Provide the [x, y] coordinate of the cell's center where the given text is located.  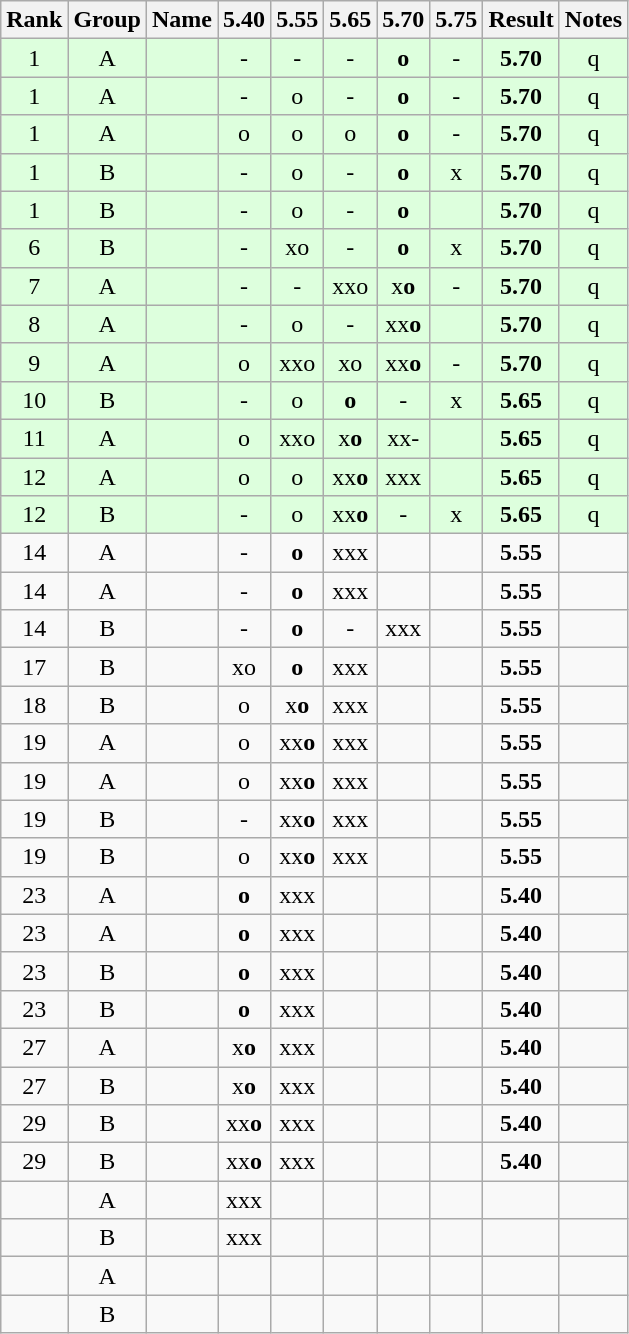
11 [34, 438]
5.75 [456, 20]
9 [34, 362]
10 [34, 400]
Name [182, 20]
Group [108, 20]
Result [521, 20]
Notes [593, 20]
Rank [34, 20]
18 [34, 705]
xx- [404, 438]
7 [34, 286]
17 [34, 667]
8 [34, 324]
6 [34, 248]
